Locate the cell with the specified text and output its [X, Y] center coordinate. 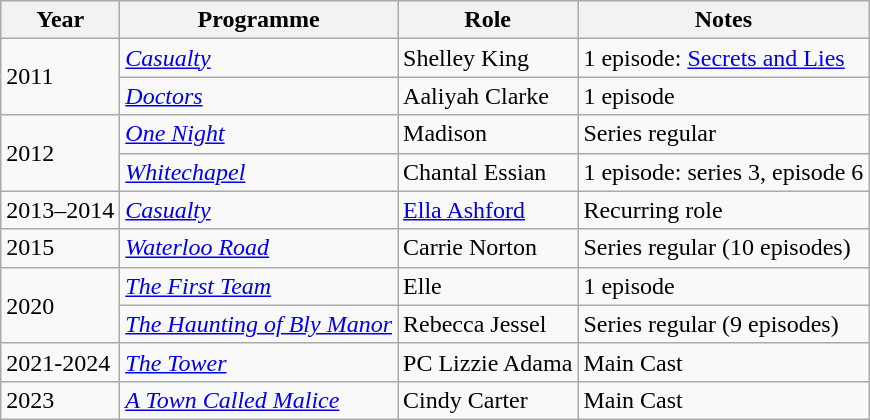
Madison [488, 134]
Series regular (9 episodes) [724, 324]
2015 [60, 248]
Notes [724, 20]
2013–2014 [60, 210]
Rebecca Jessel [488, 324]
A Town Called Malice [259, 400]
Elle [488, 286]
Chantal Essian [488, 172]
Ella Ashford [488, 210]
Year [60, 20]
PC Lizzie Adama [488, 362]
Series regular [724, 134]
The Tower [259, 362]
2020 [60, 305]
2011 [60, 77]
2012 [60, 153]
Shelley King [488, 58]
The First Team [259, 286]
Programme [259, 20]
1 episode: Secrets and Lies [724, 58]
2021-2024 [60, 362]
Aaliyah Clarke [488, 96]
Recurring role [724, 210]
One Night [259, 134]
Series regular (10 episodes) [724, 248]
Carrie Norton [488, 248]
The Haunting of Bly Manor [259, 324]
2023 [60, 400]
Role [488, 20]
Cindy Carter [488, 400]
Doctors [259, 96]
Whitechapel [259, 172]
1 episode: series 3, episode 6 [724, 172]
Waterloo Road [259, 248]
